Return (X, Y) of the center of cell containing provided text 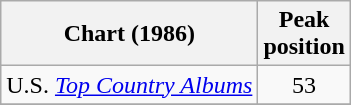
U.S. Top Country Albums (130, 85)
53 (304, 85)
Chart (1986) (130, 34)
Peakposition (304, 34)
